Scan for the cell matching the given text and deliver its [x, y] coordinate at center. 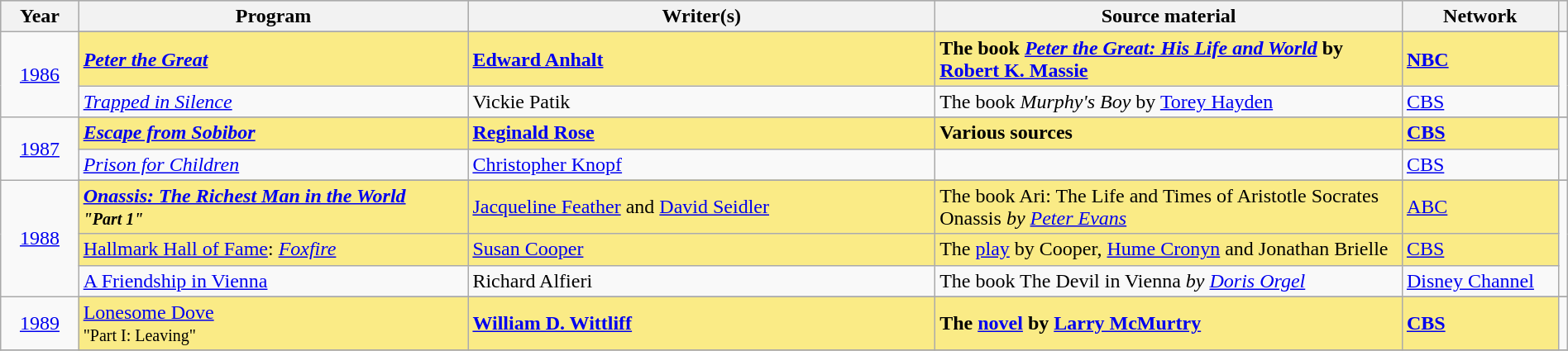
The book Peter the Great: His Life and World by Robert K. Massie [1169, 59]
Reginald Rose [701, 133]
The book Ari: The Life and Times of Aristotle Socrates Onassis by Peter Evans [1169, 206]
Various sources [1169, 133]
Onassis: The Richest Man in the World"Part 1" [273, 206]
The book The Devil in Vienna by Doris Orgel [1169, 281]
Christopher Knopf [701, 164]
Trapped in Silence [273, 102]
Disney Channel [1480, 281]
Richard Alfieri [701, 281]
Jacqueline Feather and David Seidler [701, 206]
A Friendship in Vienna [273, 281]
The book Murphy's Boy by Torey Hayden [1169, 102]
1988 [40, 238]
Vickie Patik [701, 102]
Year [40, 17]
Prison for Children [273, 164]
William D. Wittliff [701, 324]
Escape from Sobibor [273, 133]
NBC [1480, 59]
Lonesome Dove"Part I: Leaving" [273, 324]
Network [1480, 17]
Hallmark Hall of Fame: Foxfire [273, 249]
1986 [40, 74]
Edward Anhalt [701, 59]
The play by Cooper, Hume Cronyn and Jonathan Brielle [1169, 249]
Program [273, 17]
1987 [40, 149]
The novel by Larry McMurtry [1169, 324]
Peter the Great [273, 59]
ABC [1480, 206]
Susan Cooper [701, 249]
1989 [40, 324]
Writer(s) [701, 17]
Source material [1169, 17]
